For the text-containing cell, return its midpoint in (X, Y) coordinate format. 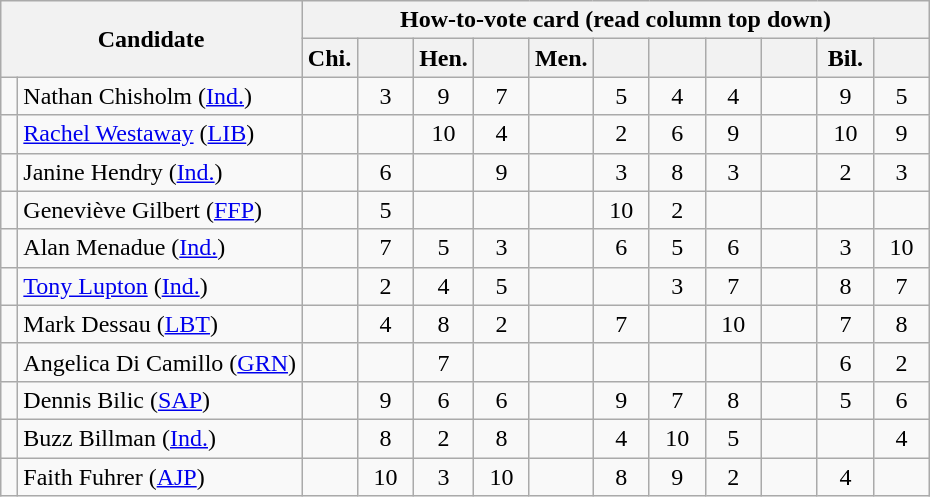
Geneviève Gilbert (FFP) (160, 210)
Rachel Westaway (LIB) (160, 134)
Men. (561, 58)
Candidate (152, 39)
Janine Hendry (Ind.) (160, 172)
Dennis Bilic (SAP) (160, 400)
Bil. (845, 58)
Nathan Chisholm (Ind.) (160, 96)
Alan Menadue (Ind.) (160, 248)
Faith Fuhrer (AJP) (160, 477)
Mark Dessau (LBT) (160, 324)
Tony Lupton (Ind.) (160, 286)
Angelica Di Camillo (GRN) (160, 362)
Hen. (444, 58)
Chi. (330, 58)
Buzz Billman (Ind.) (160, 438)
How-to-vote card (read column top down) (616, 20)
